Capture the cell that displays the provided text and extract its [x, y] central coordinate. 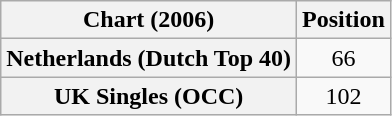
Netherlands (Dutch Top 40) [149, 58]
Position [344, 20]
Chart (2006) [149, 20]
UK Singles (OCC) [149, 96]
102 [344, 96]
66 [344, 58]
